Detect which cell encompasses the target text, then output its [X, Y] center coordinate. 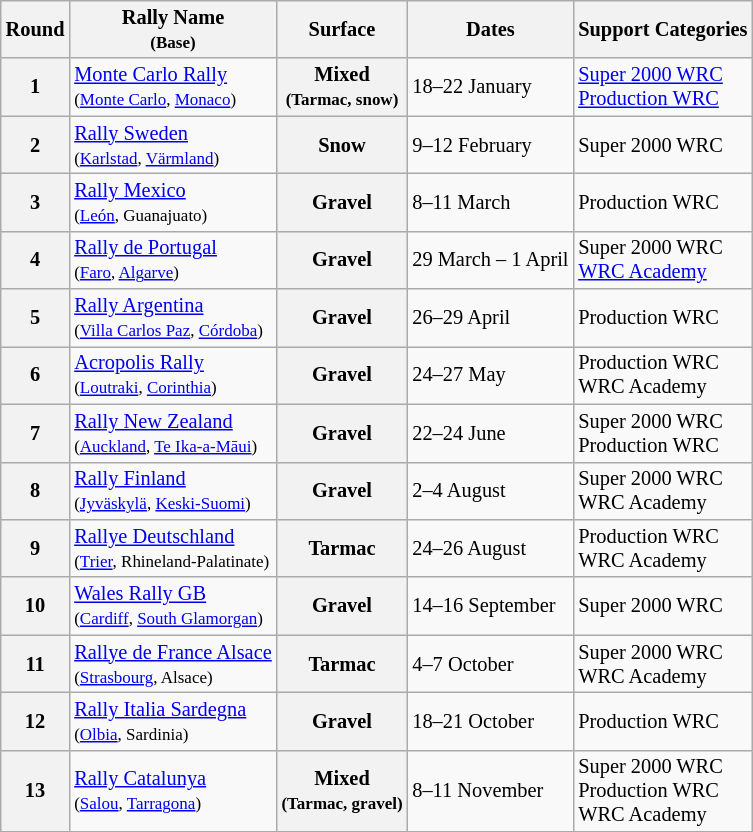
12 [36, 721]
29 March – 1 April [490, 260]
2 [36, 145]
Mixed(Tarmac, snow) [342, 87]
4–7 October [490, 664]
11 [36, 664]
5 [36, 318]
Wales Rally GB (Cardiff, South Glamorgan) [172, 606]
Rallye Deutschland (Trier, Rhineland-Palatinate) [172, 548]
Rally New Zealand (Auckland, Te Ika-a-Māui) [172, 433]
6 [36, 375]
Rally Finland (Jyväskylä, Keski-Suomi) [172, 491]
13 [36, 791]
Acropolis Rally (Loutraki, Corinthia) [172, 375]
18–21 October [490, 721]
Round [36, 29]
9 [36, 548]
24–27 May [490, 375]
Mixed(Tarmac, gravel) [342, 791]
3 [36, 202]
Monte Carlo Rally (Monte Carlo, Monaco) [172, 87]
8–11 March [490, 202]
18–22 January [490, 87]
26–29 April [490, 318]
9–12 February [490, 145]
10 [36, 606]
2–4 August [490, 491]
Rally Catalunya (Salou, Tarragona) [172, 791]
22–24 June [490, 433]
Snow [342, 145]
Rally Sweden (Karlstad, Värmland) [172, 145]
Rally Italia Sardegna (Olbia, Sardinia) [172, 721]
24–26 August [490, 548]
Rally Mexico (León, Guanajuato) [172, 202]
7 [36, 433]
Rallye de France Alsace (Strasbourg, Alsace) [172, 664]
Surface [342, 29]
Super 2000 WRCProduction WRCWRC Academy [662, 791]
1 [36, 87]
Rally de Portugal (Faro, Algarve) [172, 260]
Rally Name(Base) [172, 29]
14–16 September [490, 606]
8 [36, 491]
4 [36, 260]
8–11 November [490, 791]
Rally Argentina (Villa Carlos Paz, Córdoba) [172, 318]
Support Categories [662, 29]
Dates [490, 29]
